Locate the cell with the specified text and output its (X, Y) center coordinate. 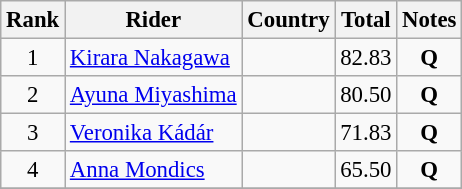
Kirara Nakagawa (154, 58)
Total (366, 20)
Anna Mondics (154, 170)
3 (33, 133)
Rider (154, 20)
1 (33, 58)
Rank (33, 20)
2 (33, 95)
82.83 (366, 58)
65.50 (366, 170)
Notes (430, 20)
Ayuna Miyashima (154, 95)
Country (288, 20)
Veronika Kádár (154, 133)
80.50 (366, 95)
4 (33, 170)
71.83 (366, 133)
